Locate the cell with the specified text and output its (X, Y) center coordinate. 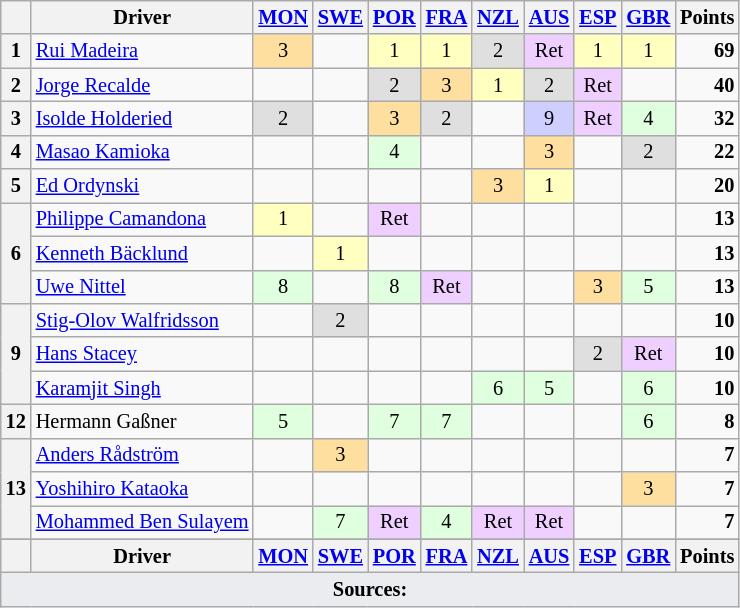
Jorge Recalde (142, 85)
Yoshihiro Kataoka (142, 489)
Mohammed Ben Sulayem (142, 522)
40 (707, 85)
Isolde Holderied (142, 118)
22 (707, 152)
Ed Ordynski (142, 186)
Karamjit Singh (142, 388)
Uwe Nittel (142, 287)
Hermann Gaßner (142, 421)
32 (707, 118)
12 (16, 421)
Masao Kamioka (142, 152)
Stig-Olov Walfridsson (142, 320)
Anders Rådström (142, 455)
Hans Stacey (142, 354)
Philippe Camandona (142, 219)
Rui Madeira (142, 51)
69 (707, 51)
Sources: (370, 589)
20 (707, 186)
Kenneth Bäcklund (142, 253)
